Provide the [X, Y] coordinate of the cell's center where the given text is located.  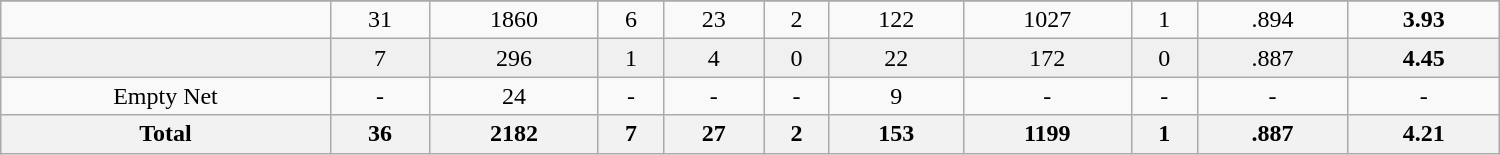
6 [631, 20]
4.21 [1424, 134]
9 [896, 96]
172 [1047, 58]
Empty Net [166, 96]
.894 [1272, 20]
2182 [514, 134]
4 [714, 58]
122 [896, 20]
36 [380, 134]
24 [514, 96]
22 [896, 58]
27 [714, 134]
Total [166, 134]
1027 [1047, 20]
31 [380, 20]
4.45 [1424, 58]
153 [896, 134]
1860 [514, 20]
23 [714, 20]
3.93 [1424, 20]
296 [514, 58]
1199 [1047, 134]
